Provide the [X, Y] coordinate of the cell's center where the given text is located.  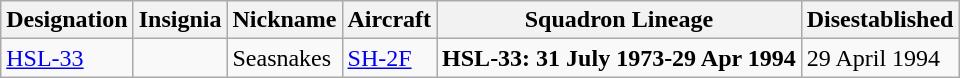
Nickname [284, 20]
Insignia [180, 20]
Seasnakes [284, 58]
Squadron Lineage [620, 20]
Aircraft [390, 20]
Designation [67, 20]
HSL-33: 31 July 1973-29 Apr 1994 [620, 58]
HSL-33 [67, 58]
29 April 1994 [880, 58]
Disestablished [880, 20]
SH-2F [390, 58]
